Identify which cell holds the provided text, then report its [x, y] central coordinate. 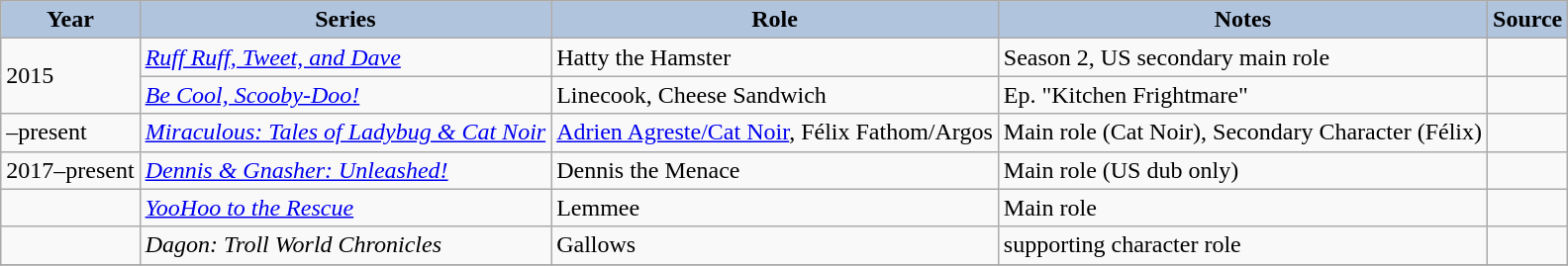
YooHoo to the Rescue [345, 208]
Main role [1242, 208]
Lemmee [775, 208]
Hatty the Hamster [775, 57]
Notes [1242, 20]
Year [70, 20]
–present [70, 133]
Season 2, US secondary main role [1242, 57]
Ep. "Kitchen Frightmare" [1242, 95]
2017–present [70, 170]
Dennis the Menace [775, 170]
Main role (US dub only) [1242, 170]
Source [1528, 20]
Be Cool, Scooby-Doo! [345, 95]
2015 [70, 76]
Ruff Ruff, Tweet, and Dave [345, 57]
Linecook, Cheese Sandwich [775, 95]
Adrien Agreste/Cat Noir, Félix Fathom/Argos [775, 133]
Series [345, 20]
Gallows [775, 245]
supporting character role [1242, 245]
Dagon: Troll World Chronicles [345, 245]
Dennis & Gnasher: Unleashed! [345, 170]
Miraculous: Tales of Ladybug & Cat Noir [345, 133]
Main role (Cat Noir), Secondary Character (Félix) [1242, 133]
Role [775, 20]
